Scan for the cell matching the given text and deliver its [x, y] coordinate at center. 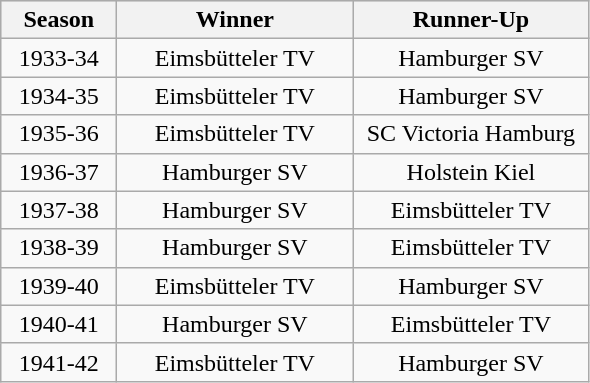
1937-38 [59, 210]
Season [59, 20]
1933-34 [59, 58]
1941-42 [59, 362]
Winner [235, 20]
1939-40 [59, 286]
Runner-Up [471, 20]
1940-41 [59, 324]
1938-39 [59, 248]
1935-36 [59, 134]
1934-35 [59, 96]
Holstein Kiel [471, 172]
1936-37 [59, 172]
SC Victoria Hamburg [471, 134]
